Pinpoint the cell where the given text exists, returning its [x, y] midpoint coordinate. 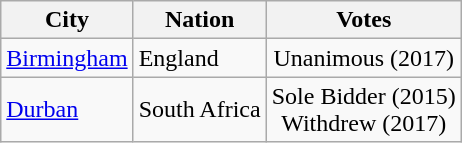
Unanimous (2017) [364, 58]
Nation [200, 20]
South Africa [200, 110]
City [67, 20]
Durban [67, 110]
Votes [364, 20]
England [200, 58]
Sole Bidder (2015)Withdrew (2017) [364, 110]
Birmingham [67, 58]
